Provide the (X, Y) coordinate of the cell's center where the given text is located.  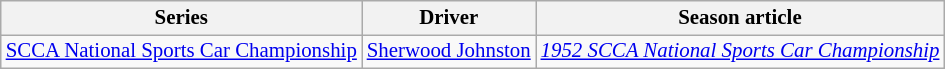
Season article (740, 18)
SCCA National Sports Car Championship (182, 51)
Driver (449, 18)
Sherwood Johnston (449, 51)
Series (182, 18)
1952 SCCA National Sports Car Championship (740, 51)
